Scan for the cell matching the given text and deliver its (x, y) coordinate at center. 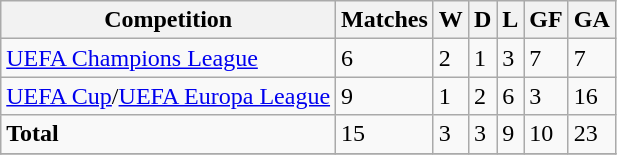
L (510, 20)
Competition (168, 20)
UEFA Champions League (168, 58)
W (450, 20)
10 (546, 134)
GA (592, 20)
UEFA Cup/UEFA Europa League (168, 96)
16 (592, 96)
Total (168, 134)
GF (546, 20)
D (482, 20)
15 (385, 134)
Matches (385, 20)
23 (592, 134)
